Provide the [X, Y] coordinate of the cell's center where the given text is located.  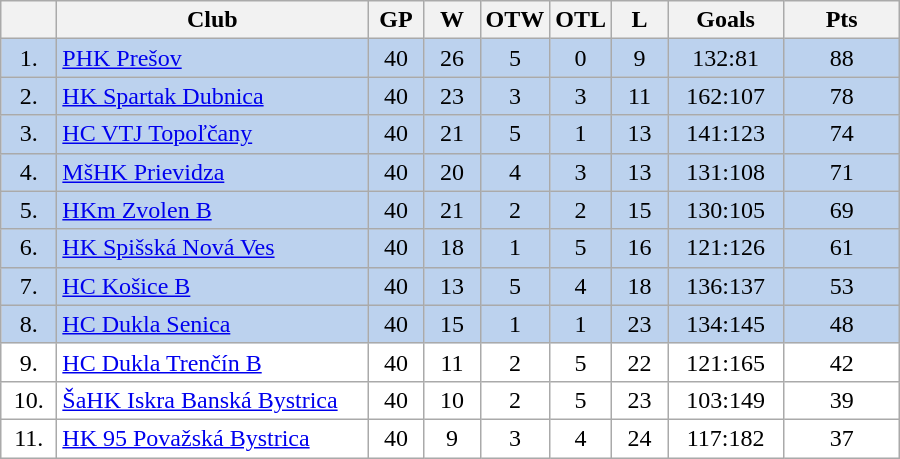
10. [29, 400]
6. [29, 248]
53 [842, 286]
W [452, 20]
HC Košice B [212, 286]
37 [842, 438]
5. [29, 210]
HC Dukla Trenčín B [212, 362]
39 [842, 400]
8. [29, 324]
L [640, 20]
MšHK Prievidza [212, 172]
69 [842, 210]
16 [640, 248]
Pts [842, 20]
Goals [726, 20]
103:149 [726, 400]
Club [212, 20]
74 [842, 134]
ŠaHK Iskra Banská Bystrica [212, 400]
131:108 [726, 172]
OTW [515, 20]
0 [581, 58]
PHK Prešov [212, 58]
130:105 [726, 210]
1. [29, 58]
132:81 [726, 58]
121:126 [726, 248]
26 [452, 58]
24 [640, 438]
78 [842, 96]
HK Spartak Dubnica [212, 96]
7. [29, 286]
117:182 [726, 438]
42 [842, 362]
HKm Zvolen B [212, 210]
4. [29, 172]
OTL [581, 20]
10 [452, 400]
162:107 [726, 96]
20 [452, 172]
HK 95 Považská Bystrica [212, 438]
141:123 [726, 134]
11. [29, 438]
61 [842, 248]
HC VTJ Topoľčany [212, 134]
2. [29, 96]
HK Spišská Nová Ves [212, 248]
136:137 [726, 286]
HC Dukla Senica [212, 324]
48 [842, 324]
121:165 [726, 362]
88 [842, 58]
3. [29, 134]
134:145 [726, 324]
71 [842, 172]
9. [29, 362]
22 [640, 362]
GP [396, 20]
